Return [X, Y] of the center of cell containing provided text 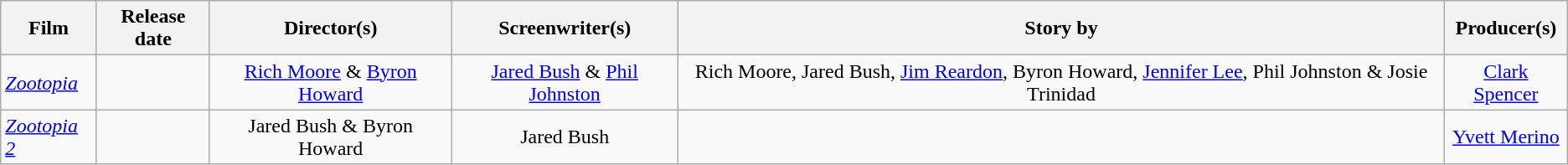
Release date [152, 28]
Producer(s) [1506, 28]
Jared Bush [565, 137]
Rich Moore & Byron Howard [330, 82]
Zootopia 2 [49, 137]
Screenwriter(s) [565, 28]
Director(s) [330, 28]
Story by [1060, 28]
Rich Moore, Jared Bush, Jim Reardon, Byron Howard, Jennifer Lee, Phil Johnston & Josie Trinidad [1060, 82]
Film [49, 28]
Clark Spencer [1506, 82]
Zootopia [49, 82]
Yvett Merino [1506, 137]
Jared Bush & Phil Johnston [565, 82]
Jared Bush & Byron Howard [330, 137]
